Search for the cell housing the specified text and yield its [X, Y] center coordinate. 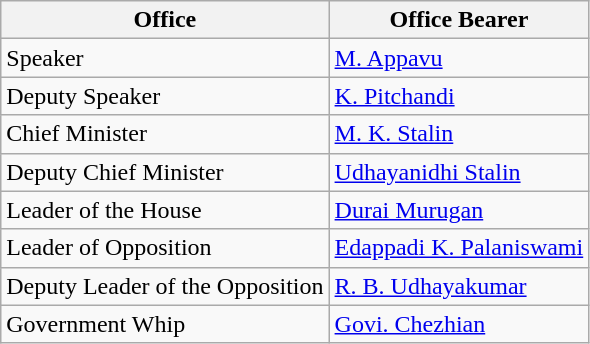
Speaker [165, 58]
Chief Minister [165, 134]
M. K. Stalin [459, 134]
Deputy Leader of the Opposition [165, 286]
Deputy Speaker [165, 96]
Office [165, 20]
Edappadi K. Palaniswami [459, 248]
Leader of the House [165, 210]
Udhayanidhi Stalin [459, 172]
Govi. Chezhian [459, 324]
Leader of Opposition [165, 248]
K. Pitchandi [459, 96]
Deputy Chief Minister [165, 172]
R. B. Udhayakumar [459, 286]
Durai Murugan [459, 210]
Government Whip [165, 324]
M. Appavu [459, 58]
Office Bearer [459, 20]
